Determine the (X, Y) coordinate at the center of the cell enclosing the given text.  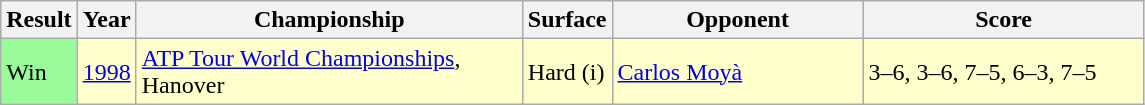
1998 (106, 72)
Surface (567, 20)
Carlos Moyà (738, 72)
Result (39, 20)
ATP Tour World Championships, Hanover (329, 72)
Championship (329, 20)
Win (39, 72)
3–6, 3–6, 7–5, 6–3, 7–5 (1004, 72)
Opponent (738, 20)
Year (106, 20)
Hard (i) (567, 72)
Score (1004, 20)
